Provide the (x, y) coordinate of the cell's center where the given text is located.  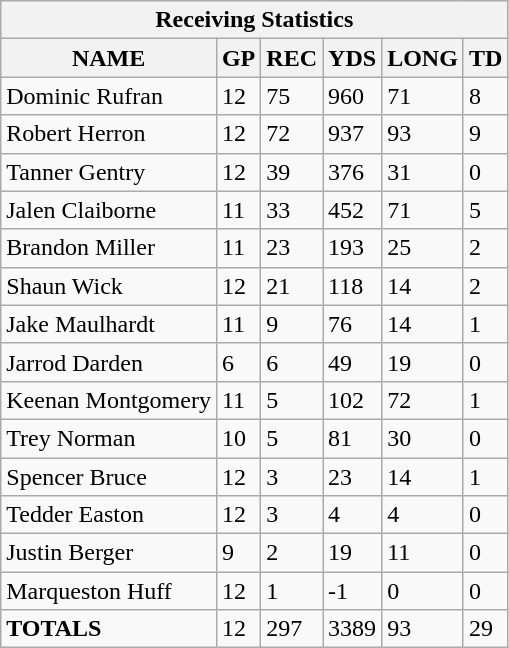
960 (352, 96)
Keenan Montgomery (109, 400)
-1 (352, 591)
81 (352, 438)
937 (352, 134)
Robert Herron (109, 134)
10 (238, 438)
33 (292, 210)
Jarrod Darden (109, 362)
LONG (423, 58)
297 (292, 629)
Shaun Wick (109, 286)
76 (352, 324)
Receiving Statistics (254, 20)
376 (352, 172)
21 (292, 286)
25 (423, 248)
Brandon Miller (109, 248)
30 (423, 438)
31 (423, 172)
39 (292, 172)
Tedder Easton (109, 515)
8 (485, 96)
GP (238, 58)
YDS (352, 58)
75 (292, 96)
3389 (352, 629)
29 (485, 629)
Marqueston Huff (109, 591)
Jake Maulhardt (109, 324)
49 (352, 362)
118 (352, 286)
Justin Berger (109, 553)
REC (292, 58)
Dominic Rufran (109, 96)
Spencer Bruce (109, 477)
TD (485, 58)
NAME (109, 58)
TOTALS (109, 629)
Tanner Gentry (109, 172)
193 (352, 248)
452 (352, 210)
Trey Norman (109, 438)
102 (352, 400)
Jalen Claiborne (109, 210)
